Provide the [x, y] coordinate of the cell's center where the given text is located.  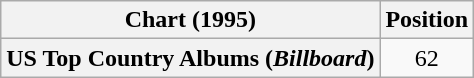
US Top Country Albums (Billboard) [190, 58]
Chart (1995) [190, 20]
Position [427, 20]
62 [427, 58]
